From the cell containing the given text, extract its center point as (x, y) coordinate. 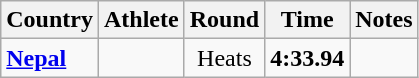
Round (224, 20)
Nepal (50, 58)
Notes (384, 20)
Time (308, 20)
Country (50, 20)
Athlete (141, 20)
Heats (224, 58)
4:33.94 (308, 58)
